Search for the cell housing the specified text and yield its (X, Y) center coordinate. 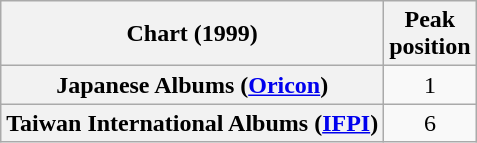
1 (430, 85)
Peakposition (430, 34)
Japanese Albums (Oricon) (192, 85)
Taiwan International Albums (IFPI) (192, 123)
Chart (1999) (192, 34)
6 (430, 123)
